Output the [x, y] coordinate of the center of the cell containing the given text.  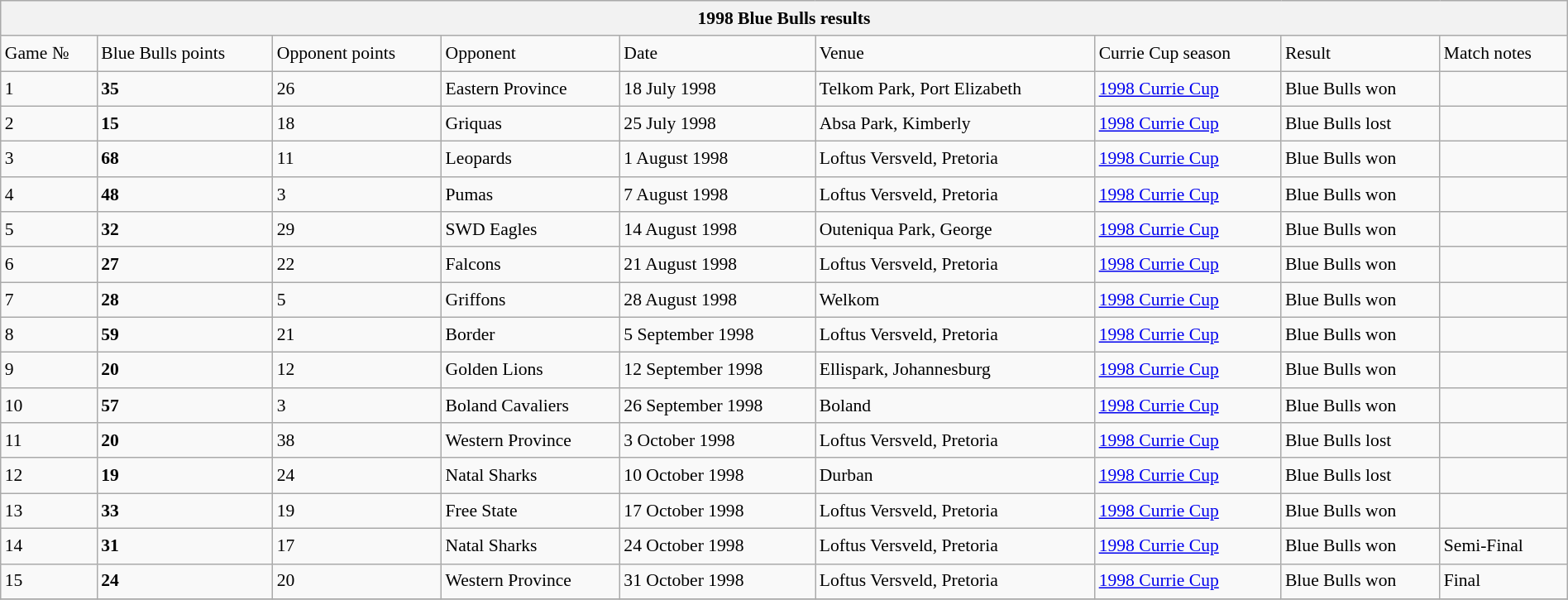
5 September 1998 [717, 336]
Leopards [531, 159]
Border [531, 336]
31 [185, 546]
Absa Park, Kimberly [955, 124]
Match notes [1503, 55]
Blue Bulls points [185, 55]
38 [357, 440]
14 [49, 546]
8 [49, 336]
Falcons [531, 265]
Griquas [531, 124]
13 [49, 511]
12 September 1998 [717, 371]
Final [1503, 581]
SWD Eagles [531, 230]
Result [1360, 55]
Golden Lions [531, 371]
59 [185, 336]
Opponent [531, 55]
Venue [955, 55]
35 [185, 89]
68 [185, 159]
25 July 1998 [717, 124]
32 [185, 230]
Date [717, 55]
2 [49, 124]
21 August 1998 [717, 265]
1 August 1998 [717, 159]
48 [185, 195]
33 [185, 511]
10 [49, 406]
28 [185, 300]
Boland Cavaliers [531, 406]
4 [49, 195]
17 [357, 546]
22 [357, 265]
29 [357, 230]
26 September 1998 [717, 406]
9 [49, 371]
14 August 1998 [717, 230]
Durban [955, 477]
28 August 1998 [717, 300]
Free State [531, 511]
Ellispark, Johannesburg [955, 371]
24 October 1998 [717, 546]
Outeniqua Park, George [955, 230]
31 October 1998 [717, 581]
Telkom Park, Port Elizabeth [955, 89]
Pumas [531, 195]
10 October 1998 [717, 477]
27 [185, 265]
17 October 1998 [717, 511]
21 [357, 336]
Currie Cup season [1188, 55]
Welkom [955, 300]
7 August 1998 [717, 195]
6 [49, 265]
Opponent points [357, 55]
Semi-Final [1503, 546]
Boland [955, 406]
26 [357, 89]
7 [49, 300]
3 October 1998 [717, 440]
18 July 1998 [717, 89]
Eastern Province [531, 89]
18 [357, 124]
Griffons [531, 300]
57 [185, 406]
1998 Blue Bulls results [784, 18]
1 [49, 89]
Game № [49, 55]
